Extract the (x, y) coordinate from the center of the cell holding the provided text.  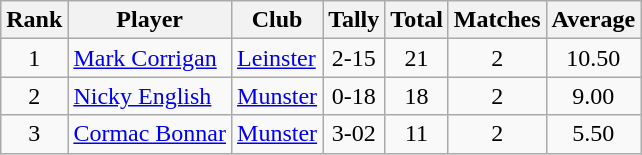
Tally (354, 20)
Mark Corrigan (150, 58)
Rank (34, 20)
3-02 (354, 134)
0-18 (354, 96)
18 (417, 96)
Club (278, 20)
10.50 (594, 58)
Nicky English (150, 96)
9.00 (594, 96)
3 (34, 134)
21 (417, 58)
Cormac Bonnar (150, 134)
Player (150, 20)
1 (34, 58)
Leinster (278, 58)
Average (594, 20)
Matches (497, 20)
5.50 (594, 134)
Total (417, 20)
2-15 (354, 58)
11 (417, 134)
